Capture the cell that displays the provided text and extract its [X, Y] central coordinate. 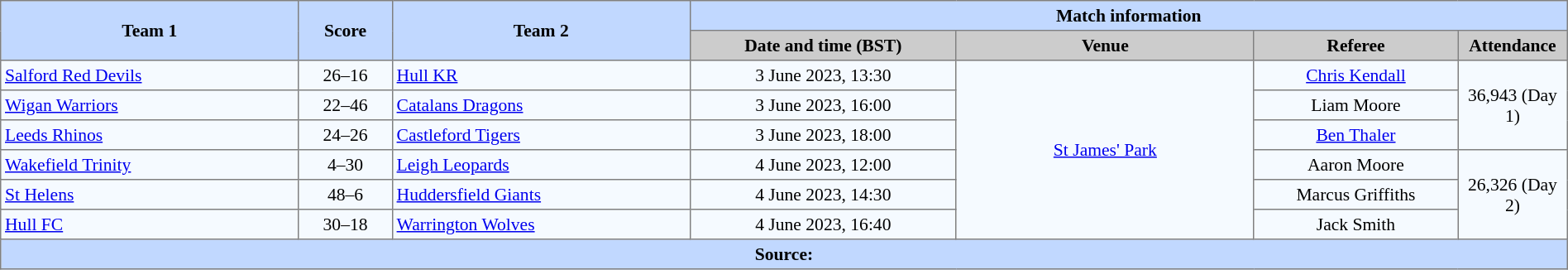
30–18 [346, 224]
Jack Smith [1355, 224]
Salford Red Devils [150, 75]
Catalans Dragons [541, 105]
Attendance [1513, 46]
26–16 [346, 75]
3 June 2023, 18:00 [823, 135]
Date and time (BST) [823, 46]
4 June 2023, 14:30 [823, 195]
Venue [1105, 46]
4–30 [346, 165]
24–26 [346, 135]
Warrington Wolves [541, 224]
St James' Park [1105, 150]
Source: [784, 254]
Wigan Warriors [150, 105]
Team 1 [150, 31]
Referee [1355, 46]
Ben Thaler [1355, 135]
Hull KR [541, 75]
36,943 (Day 1) [1513, 105]
Leigh Leopards [541, 165]
Hull FC [150, 224]
Leeds Rhinos [150, 135]
4 June 2023, 12:00 [823, 165]
3 June 2023, 16:00 [823, 105]
3 June 2023, 13:30 [823, 75]
Aaron Moore [1355, 165]
Match information [1128, 16]
48–6 [346, 195]
Chris Kendall [1355, 75]
Marcus Griffiths [1355, 195]
26,326 (Day 2) [1513, 195]
Team 2 [541, 31]
22–46 [346, 105]
Wakefield Trinity [150, 165]
St Helens [150, 195]
Score [346, 31]
Liam Moore [1355, 105]
4 June 2023, 16:40 [823, 224]
Castleford Tigers [541, 135]
Huddersfield Giants [541, 195]
